Return [x, y] of the center of cell containing provided text 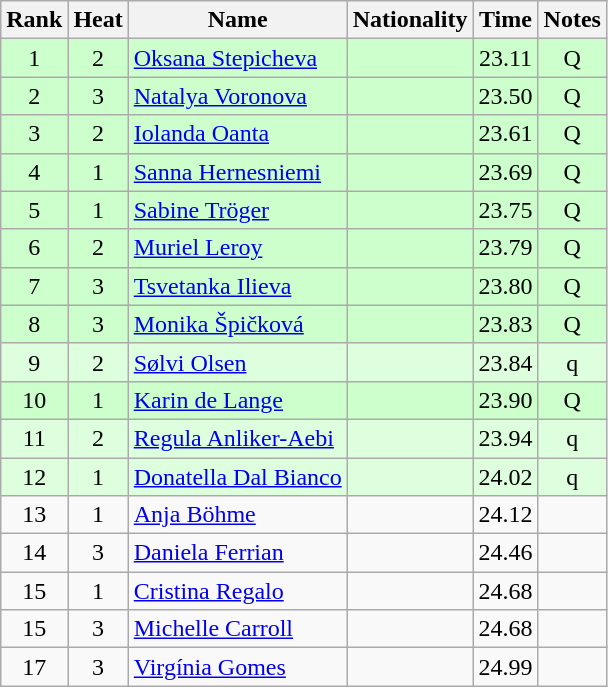
Natalya Voronova [238, 96]
Anja Böhme [238, 515]
24.99 [506, 667]
6 [34, 248]
23.83 [506, 324]
23.80 [506, 286]
17 [34, 667]
Daniela Ferrian [238, 553]
Tsvetanka Ilieva [238, 286]
12 [34, 477]
23.84 [506, 362]
7 [34, 286]
5 [34, 210]
Notes [572, 20]
23.69 [506, 172]
Iolanda Oanta [238, 134]
13 [34, 515]
Virgínia Gomes [238, 667]
Regula Anliker-Aebi [238, 438]
Cristina Regalo [238, 591]
24.46 [506, 553]
14 [34, 553]
Heat [98, 20]
Name [238, 20]
Donatella Dal Bianco [238, 477]
23.61 [506, 134]
23.94 [506, 438]
23.90 [506, 400]
Michelle Carroll [238, 629]
Time [506, 20]
Muriel Leroy [238, 248]
9 [34, 362]
23.79 [506, 248]
Monika Špičková [238, 324]
Rank [34, 20]
23.11 [506, 58]
23.75 [506, 210]
23.50 [506, 96]
8 [34, 324]
24.12 [506, 515]
Karin de Lange [238, 400]
Oksana Stepicheva [238, 58]
Sabine Tröger [238, 210]
10 [34, 400]
11 [34, 438]
Nationality [410, 20]
4 [34, 172]
24.02 [506, 477]
Sanna Hernesniemi [238, 172]
Sølvi Olsen [238, 362]
